Determine the [X, Y] coordinate at the center of the cell enclosing the given text.  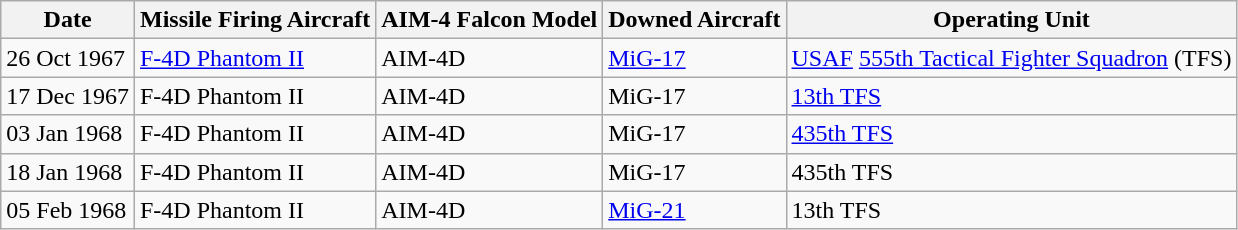
Downed Aircraft [694, 20]
Missile Firing Aircraft [254, 20]
Operating Unit [1012, 20]
AIM-4 Falcon Model [490, 20]
USAF 555th Tactical Fighter Squadron (TFS) [1012, 58]
18 Jan 1968 [68, 172]
Date [68, 20]
17 Dec 1967 [68, 96]
26 Oct 1967 [68, 58]
05 Feb 1968 [68, 210]
03 Jan 1968 [68, 134]
MiG-21 [694, 210]
